Pinpoint the cell where the given text exists, returning its (X, Y) midpoint coordinate. 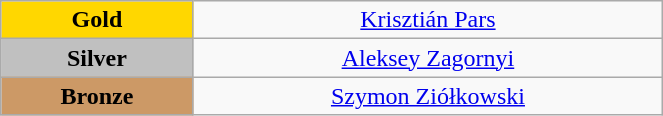
Gold (97, 20)
Szymon Ziółkowski (428, 96)
Aleksey Zagornyi (428, 58)
Silver (97, 58)
Krisztián Pars (428, 20)
Bronze (97, 96)
